Provide the [x, y] coordinate of the cell's center where the given text is located.  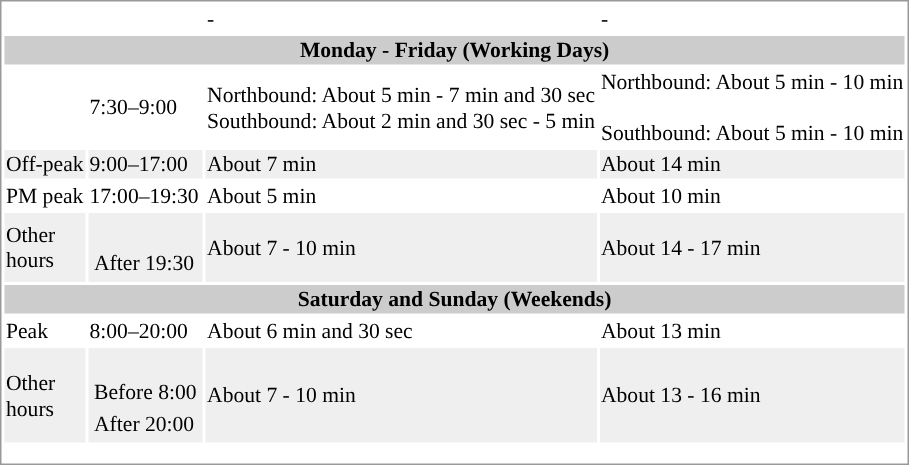
About 13 - 16 min [752, 395]
8:00–20:00 [146, 330]
Monday - Friday (Working Days) [454, 50]
Northbound: About 5 min - 7 min and 30 secSouthbound: About 2 min and 30 sec - 5 min [402, 108]
Off-peak [44, 164]
Peak [44, 330]
Before 8:00 After 20:00 [146, 395]
Northbound: About 5 min - 10 minSouthbound: About 5 min - 10 min [752, 108]
About 13 min [752, 330]
About 10 min [752, 196]
About 14 - 17 min [752, 248]
About 7 min [402, 164]
Before 8:00 [146, 392]
About 5 min [402, 196]
17:00–19:30 [146, 196]
9:00–17:00 [146, 164]
About 14 min [752, 164]
PM peak [44, 196]
Saturday and Sunday (Weekends) [454, 299]
After 20:00 [146, 424]
About 6 min and 30 sec [402, 330]
7:30–9:00 [146, 108]
